Scan for the cell matching the given text and deliver its [X, Y] coordinate at center. 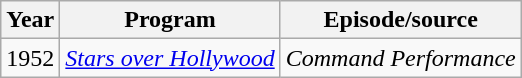
Year [30, 20]
Command Performance [400, 58]
Stars over Hollywood [170, 58]
Episode/source [400, 20]
Program [170, 20]
1952 [30, 58]
